Find where the given text appears and provide that cell's center as (x, y) coordinate. 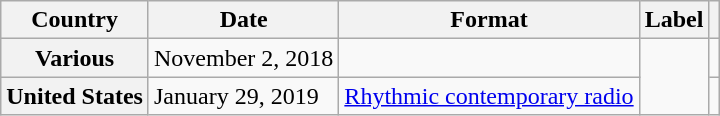
Rhythmic contemporary radio (489, 96)
Various (75, 58)
Date (243, 20)
Format (489, 20)
Label (674, 20)
January 29, 2019 (243, 96)
United States (75, 96)
Country (75, 20)
November 2, 2018 (243, 58)
